Provide the (X, Y) coordinate of the cell's center where the given text is located.  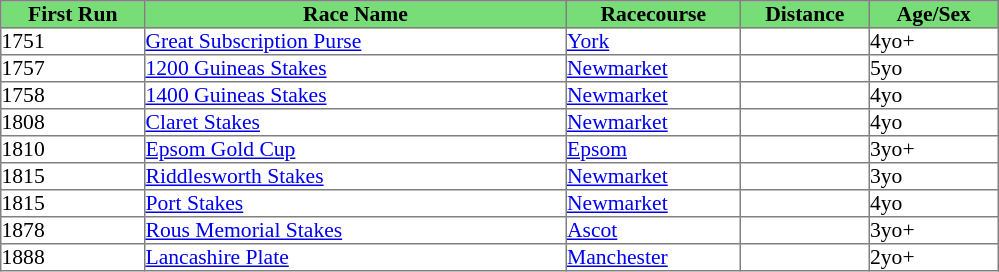
1878 (73, 230)
Ascot (653, 230)
Epsom (653, 150)
5yo (934, 68)
1751 (73, 42)
Age/Sex (934, 14)
Epsom Gold Cup (356, 150)
Rous Memorial Stakes (356, 230)
Lancashire Plate (356, 258)
3yo (934, 176)
1888 (73, 258)
Riddlesworth Stakes (356, 176)
Great Subscription Purse (356, 42)
1810 (73, 150)
First Run (73, 14)
Racecourse (653, 14)
Manchester (653, 258)
Race Name (356, 14)
4yo+ (934, 42)
Port Stakes (356, 204)
1808 (73, 122)
York (653, 42)
2yo+ (934, 258)
1757 (73, 68)
1758 (73, 96)
1400 Guineas Stakes (356, 96)
Distance (804, 14)
Claret Stakes (356, 122)
1200 Guineas Stakes (356, 68)
